Extract the [X, Y] coordinate from the center of the cell holding the provided text.  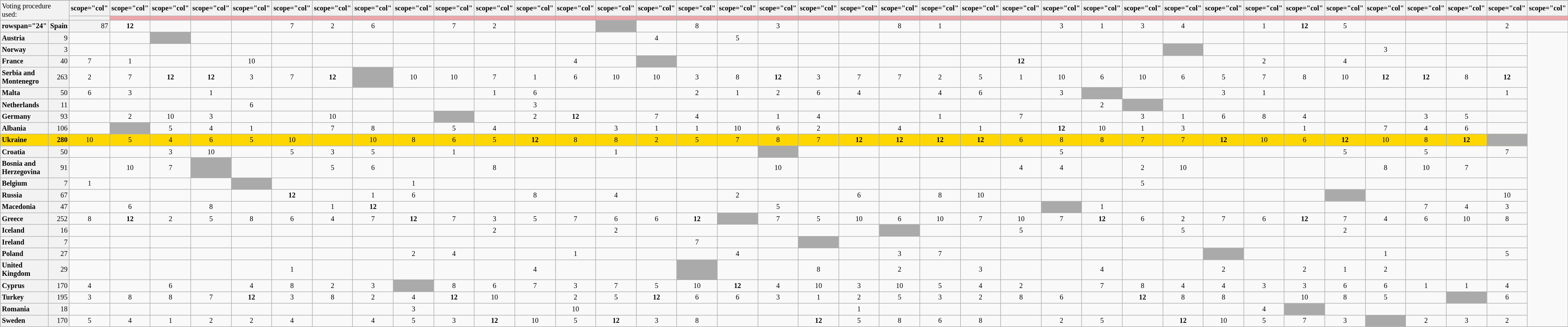
Netherlands [24, 105]
Greece [24, 219]
Croatia [24, 152]
Voting procedure used: [35, 10]
United Kingdom [24, 270]
Malta [24, 93]
Romania [24, 309]
Poland [24, 254]
Spain [59, 26]
Germany [24, 117]
16 [59, 230]
67 [59, 195]
91 [59, 168]
Iceland [24, 230]
Ukraine [24, 140]
11 [59, 105]
106 [59, 128]
195 [59, 297]
263 [59, 77]
rowspan="24" [24, 26]
Serbia and Montenegro [24, 77]
France [24, 61]
Russia [24, 195]
Sweden [24, 321]
87 [89, 26]
9 [59, 38]
Ireland [24, 242]
Bosnia and Herzegovina [24, 168]
40 [59, 61]
280 [59, 140]
93 [59, 117]
Norway [24, 49]
47 [59, 207]
Austria [24, 38]
29 [59, 270]
Albania [24, 128]
18 [59, 309]
Macedonia [24, 207]
27 [59, 254]
Cyprus [24, 286]
Belgium [24, 184]
252 [59, 219]
Turkey [24, 297]
